Return (x, y) of the center of cell containing provided text 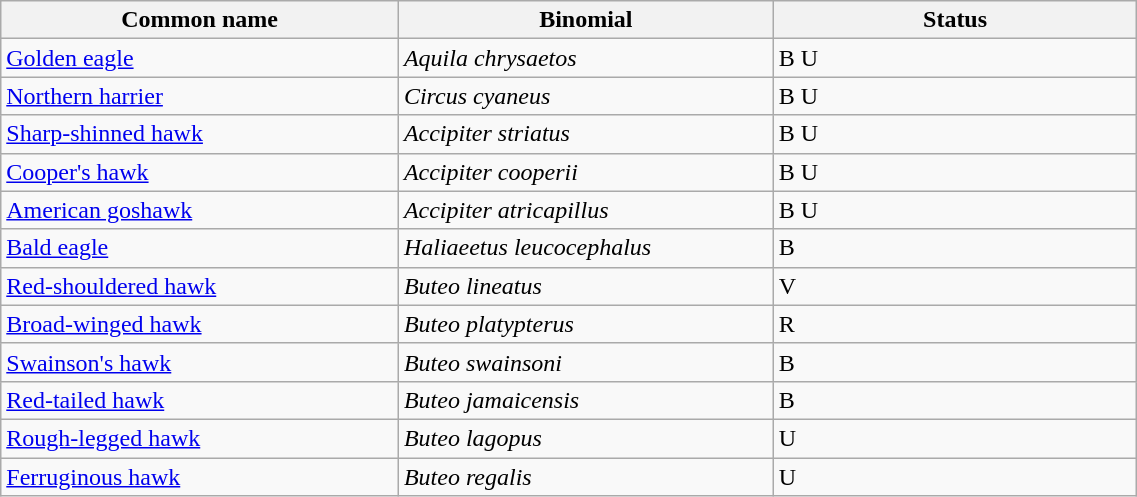
Sharp-shinned hawk (200, 134)
Buteo swainsoni (586, 362)
Accipiter cooperii (586, 172)
Binomial (586, 20)
Golden eagle (200, 58)
Common name (200, 20)
Red-shouldered hawk (200, 286)
R (955, 324)
Aquila chrysaetos (586, 58)
American goshawk (200, 210)
Bald eagle (200, 248)
Status (955, 20)
Cooper's hawk (200, 172)
Accipiter striatus (586, 134)
Swainson's hawk (200, 362)
Broad-winged hawk (200, 324)
Red-tailed hawk (200, 400)
Buteo jamaicensis (586, 400)
Haliaeetus leucocephalus (586, 248)
Northern harrier (200, 96)
Buteo lineatus (586, 286)
Buteo platypterus (586, 324)
Accipiter atricapillus (586, 210)
Buteo lagopus (586, 438)
Circus cyaneus (586, 96)
Ferruginous hawk (200, 477)
Rough-legged hawk (200, 438)
Buteo regalis (586, 477)
V (955, 286)
